Provide the [x, y] coordinate of the cell's center where the given text is located.  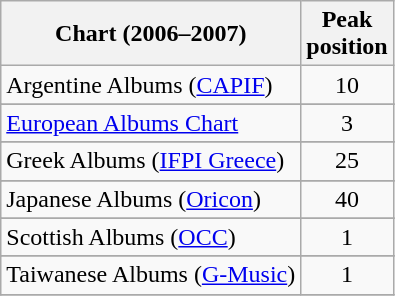
40 [347, 199]
Chart (2006–2007) [151, 34]
Argentine Albums (CAPIF) [151, 85]
Greek Albums (IFPI Greece) [151, 161]
3 [347, 123]
Japanese Albums (Oricon) [151, 199]
Scottish Albums (OCC) [151, 237]
10 [347, 85]
25 [347, 161]
European Albums Chart [151, 123]
Peakposition [347, 34]
Taiwanese Albums (G-Music) [151, 275]
